Locate the cell with the specified text and output its (x, y) center coordinate. 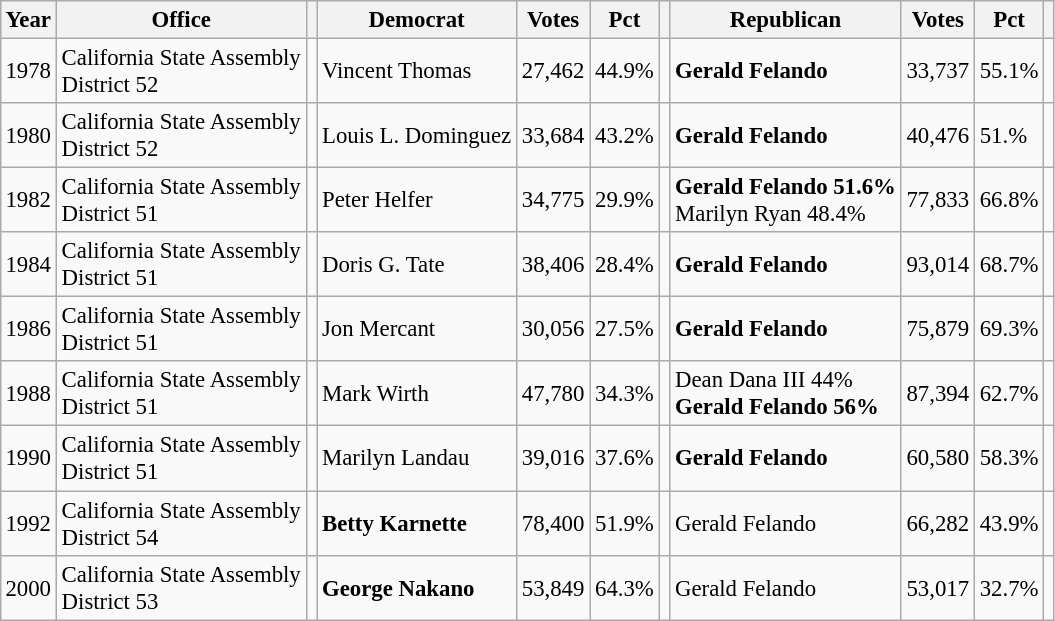
1980 (28, 136)
34,775 (552, 200)
California State Assembly District 54 (181, 522)
53,849 (552, 588)
43.2% (624, 136)
27.5% (624, 330)
40,476 (938, 136)
53,017 (938, 588)
66,282 (938, 522)
33,737 (938, 70)
California State Assembly District 53 (181, 588)
78,400 (552, 522)
Louis L. Dominguez (417, 136)
Democrat (417, 20)
32.7% (1008, 588)
47,780 (552, 394)
Republican (786, 20)
27,462 (552, 70)
Office (181, 20)
George Nakano (417, 588)
Year (28, 20)
51.9% (624, 522)
64.3% (624, 588)
2000 (28, 588)
93,014 (938, 264)
33,684 (552, 136)
51.% (1008, 136)
Jon Mercant (417, 330)
Peter Helfer (417, 200)
Dean Dana III 44% Gerald Felando 56% (786, 394)
Betty Karnette (417, 522)
77,833 (938, 200)
69.3% (1008, 330)
44.9% (624, 70)
Mark Wirth (417, 394)
1992 (28, 522)
1978 (28, 70)
1982 (28, 200)
66.8% (1008, 200)
75,879 (938, 330)
Vincent Thomas (417, 70)
1988 (28, 394)
60,580 (938, 458)
62.7% (1008, 394)
28.4% (624, 264)
1984 (28, 264)
43.9% (1008, 522)
Gerald Felando 51.6% Marilyn Ryan 48.4% (786, 200)
34.3% (624, 394)
58.3% (1008, 458)
87,394 (938, 394)
1990 (28, 458)
Doris G. Tate (417, 264)
37.6% (624, 458)
39,016 (552, 458)
29.9% (624, 200)
30,056 (552, 330)
55.1% (1008, 70)
Marilyn Landau (417, 458)
1986 (28, 330)
38,406 (552, 264)
68.7% (1008, 264)
